Find where the given text appears and provide that cell's center as (X, Y) coordinate. 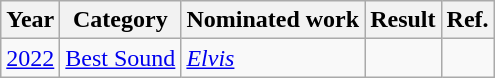
Nominated work (273, 20)
Elvis (273, 58)
Year (30, 20)
Result (403, 20)
Ref. (468, 20)
Best Sound (120, 58)
2022 (30, 58)
Category (120, 20)
